Output the [x, y] coordinate of the center of the cell containing the given text.  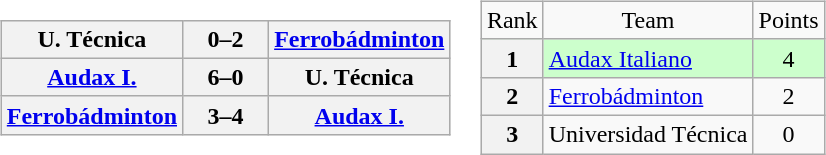
Audax Italiano [648, 58]
0 [788, 134]
3–4 [226, 115]
Points [788, 20]
0–2 [226, 39]
1 [512, 58]
Universidad Técnica [648, 134]
3 [512, 134]
Team [648, 20]
4 [788, 58]
6–0 [226, 77]
Rank [512, 20]
